Locate the cell with the specified text and output its [X, Y] center coordinate. 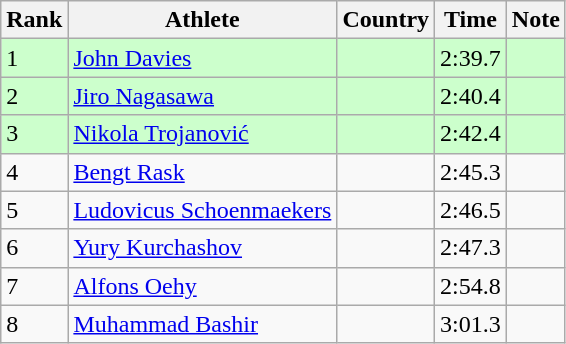
Rank [34, 20]
Athlete [202, 20]
John Davies [202, 58]
4 [34, 172]
Note [536, 20]
5 [34, 210]
Ludovicus Schoenmaekers [202, 210]
7 [34, 286]
1 [34, 58]
2:46.5 [471, 210]
2:54.8 [471, 286]
2:42.4 [471, 134]
Nikola Trojanović [202, 134]
2:45.3 [471, 172]
Bengt Rask [202, 172]
Time [471, 20]
2:47.3 [471, 248]
2 [34, 96]
Yury Kurchashov [202, 248]
Alfons Oehy [202, 286]
Country [386, 20]
2:39.7 [471, 58]
8 [34, 324]
Muhammad Bashir [202, 324]
3:01.3 [471, 324]
Jiro Nagasawa [202, 96]
2:40.4 [471, 96]
6 [34, 248]
3 [34, 134]
